Identify which cell holds the provided text, then report its (X, Y) central coordinate. 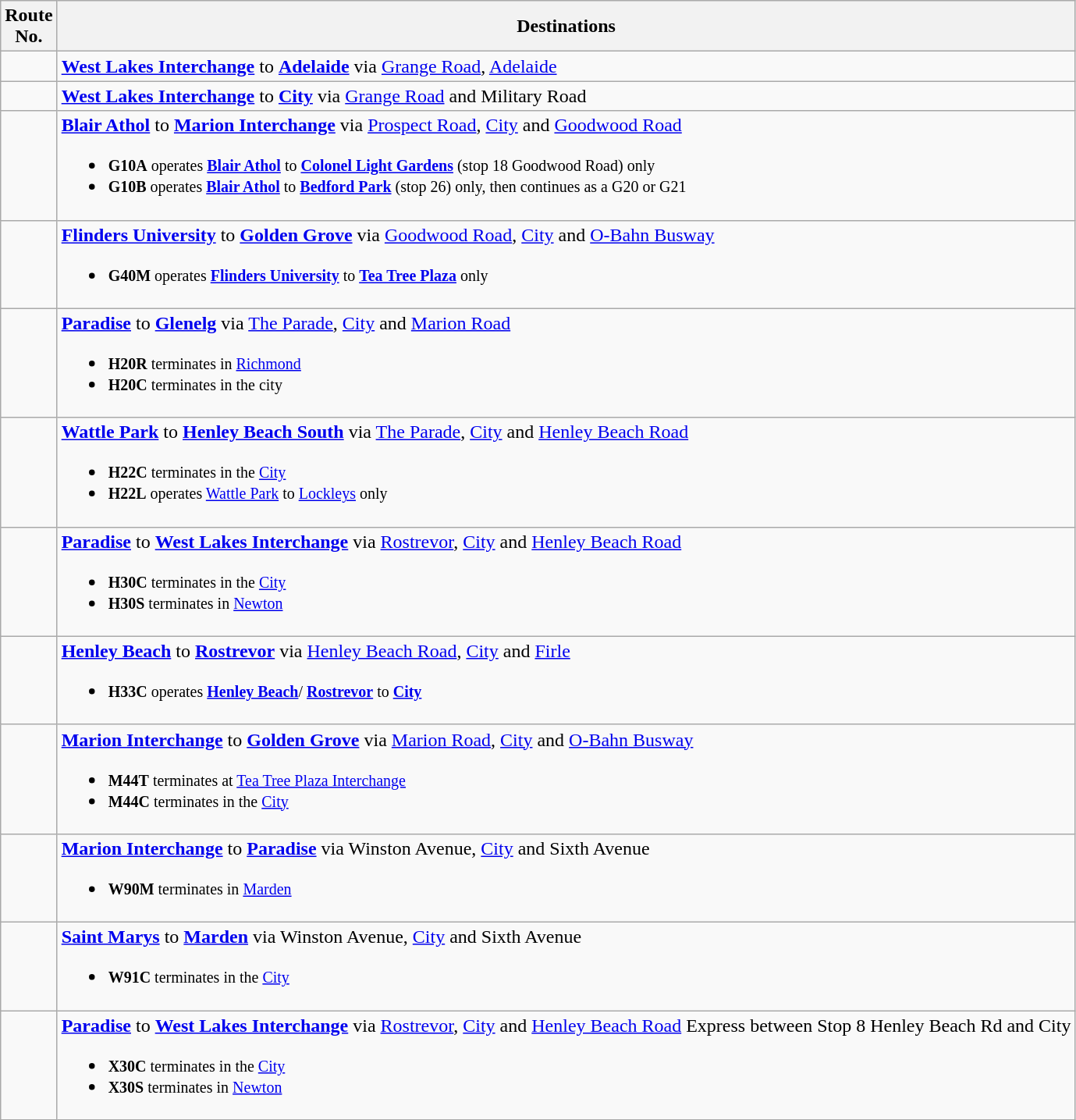
Flinders University to Golden Grove via Goodwood Road, City and O-Bahn Busway G40M operates Flinders University to Tea Tree Plaza only (566, 264)
Marion Interchange to Golden Grove via Marion Road, City and O-Bahn Busway M44T terminates at Tea Tree Plaza Interchange M44C terminates in the City (566, 779)
West Lakes Interchange to Adelaide via Grange Road, Adelaide (566, 66)
Henley Beach to Rostrevor via Henley Beach Road, City and FirleH33C operates Henley Beach/ Rostrevor to City (566, 681)
West Lakes Interchange to City via Grange Road and Military Road (566, 96)
Saint Marys to Marden via Winston Avenue, City and Sixth Avenue W91C terminates in the City (566, 966)
Marion Interchange to Paradise via Winston Avenue, City and Sixth Avenue W90M terminates in Marden (566, 877)
Wattle Park to Henley Beach South via The Parade, City and Henley Beach Road H22C terminates in the City H22L operates Wattle Park to Lockleys only (566, 472)
Paradise to Glenelg via The Parade, City and Marion Road H20R terminates in Richmond H20C terminates in the city (566, 363)
Destinations (566, 27)
RouteNo. (29, 27)
Paradise to West Lakes Interchange via Rostrevor, City and Henley Beach Road H30C terminates in the City H30S terminates in Newton (566, 581)
